Find where the given text appears and provide that cell's center as [X, Y] coordinate. 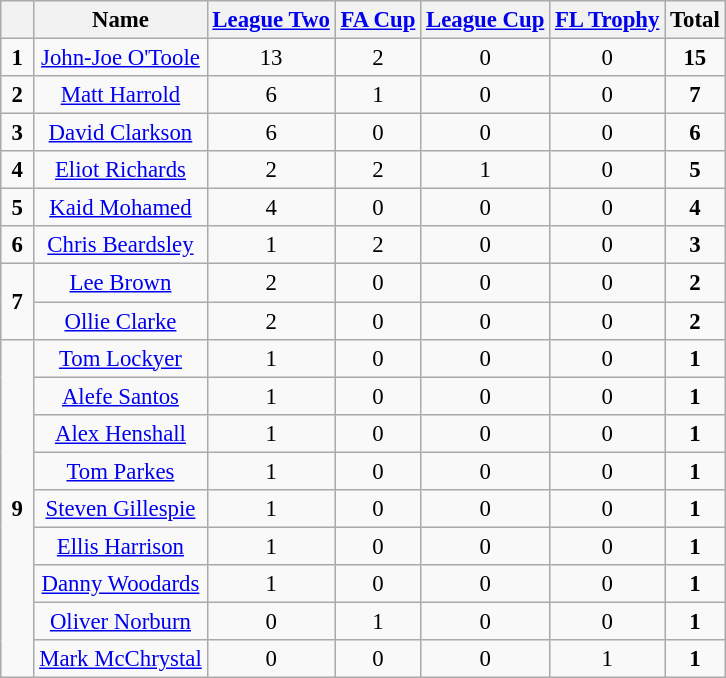
Alefe Santos [120, 396]
Lee Brown [120, 283]
15 [695, 58]
FL Trophy [608, 20]
Total [695, 20]
Kaid Mohamed [120, 208]
Ellis Harrison [120, 546]
Mark McChrystal [120, 659]
Tom Parkes [120, 471]
13 [271, 58]
League Cup [486, 20]
John-Joe O'Toole [120, 58]
Matt Harrold [120, 95]
David Clarkson [120, 133]
9 [18, 508]
FA Cup [378, 20]
Ollie Clarke [120, 321]
Chris Beardsley [120, 245]
Name [120, 20]
Alex Henshall [120, 433]
Tom Lockyer [120, 358]
Steven Gillespie [120, 509]
Eliot Richards [120, 170]
Oliver Norburn [120, 621]
League Two [271, 20]
Danny Woodards [120, 584]
